Scan for the cell matching the given text and deliver its [X, Y] coordinate at center. 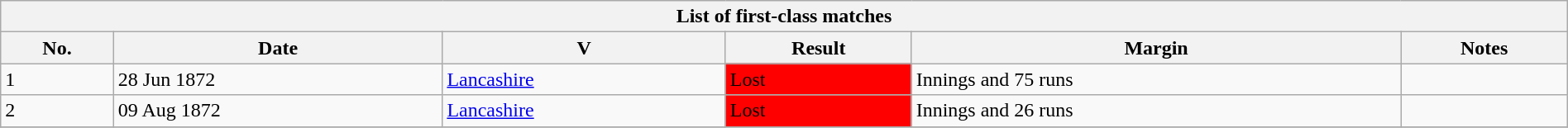
2 [58, 111]
Innings and 75 runs [1156, 79]
No. [58, 48]
List of first-class matches [784, 17]
Innings and 26 runs [1156, 111]
1 [58, 79]
Date [278, 48]
28 Jun 1872 [278, 79]
09 Aug 1872 [278, 111]
Notes [1484, 48]
Result [819, 48]
V [584, 48]
Margin [1156, 48]
